Return the (x, y) coordinate for the center point of the cell that contains the specified text.  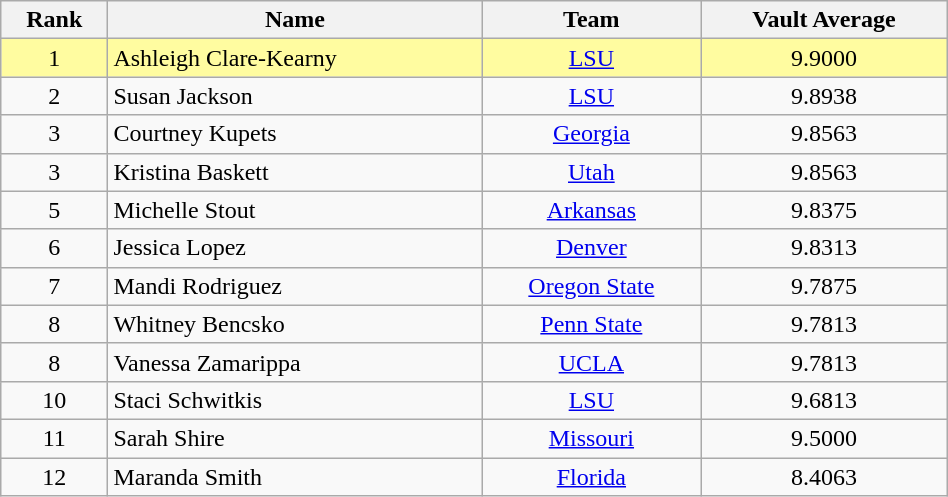
Maranda Smith (295, 477)
Florida (592, 477)
Utah (592, 172)
Whitney Bencsko (295, 324)
Sarah Shire (295, 438)
Mandi Rodriguez (295, 286)
Michelle Stout (295, 210)
Rank (54, 20)
9.8375 (824, 210)
Kristina Baskett (295, 172)
Arkansas (592, 210)
Oregon State (592, 286)
Team (592, 20)
7 (54, 286)
Penn State (592, 324)
UCLA (592, 362)
9.7875 (824, 286)
Staci Schwitkis (295, 400)
2 (54, 96)
9.9000 (824, 58)
9.5000 (824, 438)
Courtney Kupets (295, 134)
5 (54, 210)
Vanessa Zamarippa (295, 362)
Ashleigh Clare-Kearny (295, 58)
8.4063 (824, 477)
11 (54, 438)
Denver (592, 248)
Jessica Lopez (295, 248)
9.6813 (824, 400)
6 (54, 248)
Susan Jackson (295, 96)
Name (295, 20)
Georgia (592, 134)
9.8938 (824, 96)
9.8313 (824, 248)
10 (54, 400)
Missouri (592, 438)
Vault Average (824, 20)
1 (54, 58)
12 (54, 477)
